Output the [X, Y] coordinate of the center of the cell containing the given text.  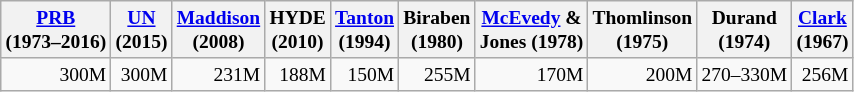
200M [642, 74]
PRB(1973–2016) [56, 30]
Maddison(2008) [218, 30]
Biraben(1980) [437, 30]
150M [364, 74]
188M [298, 74]
Tanton(1994) [364, 30]
UN(2015) [142, 30]
256M [822, 74]
Clark(1967) [822, 30]
270–330M [744, 74]
231M [218, 74]
255M [437, 74]
170M [532, 74]
Thomlinson(1975) [642, 30]
HYDE(2010) [298, 30]
McEvedy &Jones (1978) [532, 30]
Durand(1974) [744, 30]
